Extract the (X, Y) coordinate from the center of the cell holding the provided text.  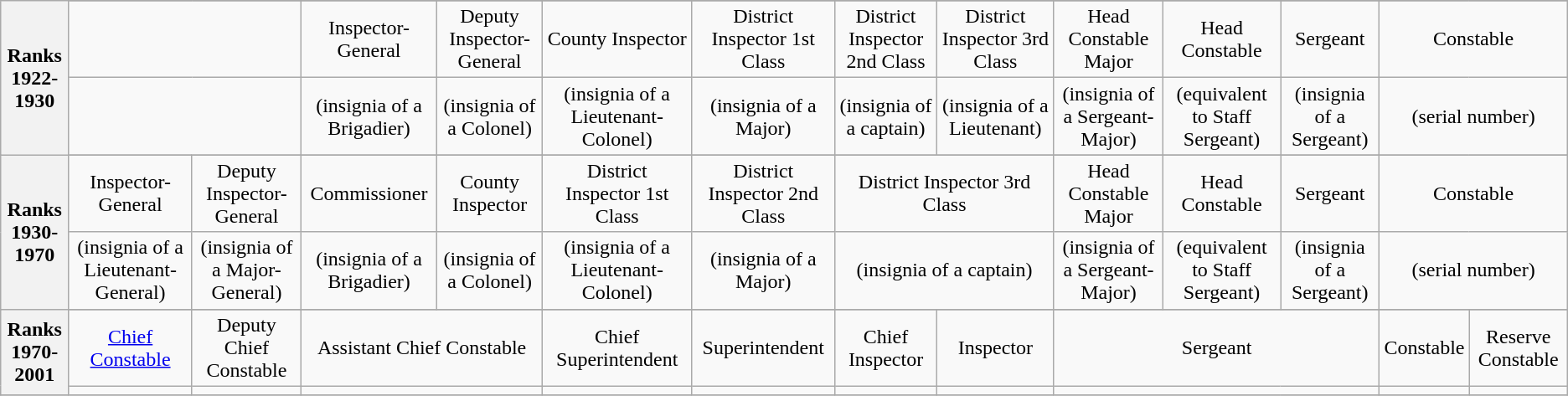
Assistant Chief Constable (422, 347)
Reserve Constable (1518, 347)
Ranks1922-1930 (35, 78)
(insignia of a Lieutenant-General) (131, 270)
Deputy Chief Constable (246, 347)
Chief Inspector (886, 347)
(insignia of a Major-General) (246, 270)
Chief Constable (131, 347)
(insignia of a Lieutenant) (995, 116)
Chief Superintendent (617, 347)
Ranks1970-2001 (35, 352)
Inspector (995, 347)
Ranks1930-1970 (35, 232)
Superintendent (764, 347)
Commissioner (369, 193)
